Output the (x, y) coordinate of the center of the cell containing the given text.  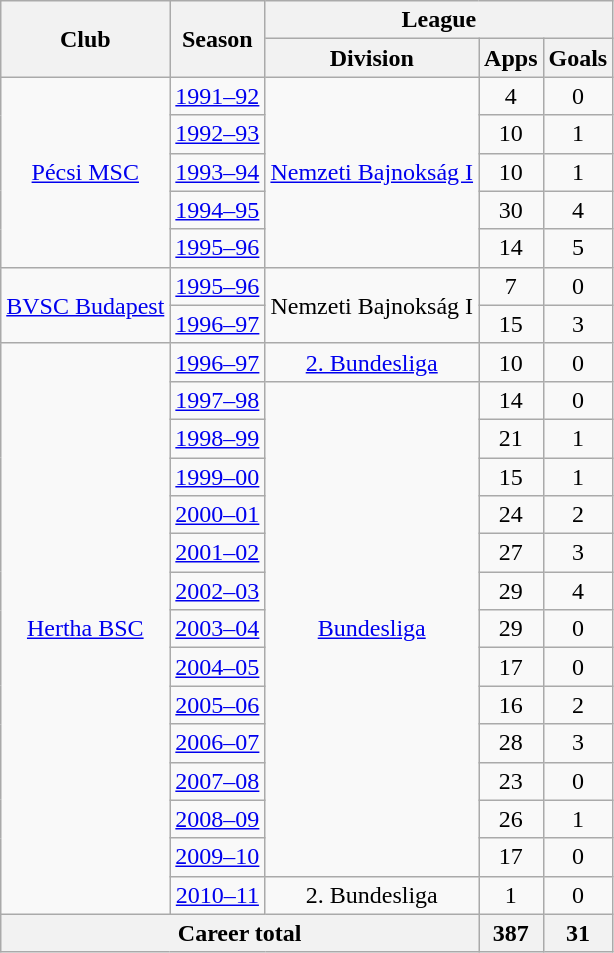
1999–00 (218, 477)
7 (511, 286)
Pécsi MSC (86, 172)
1998–99 (218, 438)
23 (511, 781)
Club (86, 39)
2003–04 (218, 629)
27 (511, 553)
1997–98 (218, 400)
30 (511, 210)
2005–06 (218, 705)
2000–01 (218, 515)
Career total (240, 933)
2001–02 (218, 553)
League (439, 20)
21 (511, 438)
2007–08 (218, 781)
Hertha BSC (86, 628)
2002–03 (218, 591)
BVSC Budapest (86, 305)
387 (511, 933)
26 (511, 819)
28 (511, 743)
5 (578, 248)
2010–11 (218, 895)
24 (511, 515)
1994–95 (218, 210)
1993–94 (218, 172)
Apps (511, 58)
Goals (578, 58)
16 (511, 705)
31 (578, 933)
Season (218, 39)
2009–10 (218, 857)
2008–09 (218, 819)
2006–07 (218, 743)
2004–05 (218, 667)
1991–92 (218, 96)
1992–93 (218, 134)
Division (372, 58)
Bundesliga (372, 628)
